Determine the [x, y] coordinate at the center of the cell enclosing the given text.  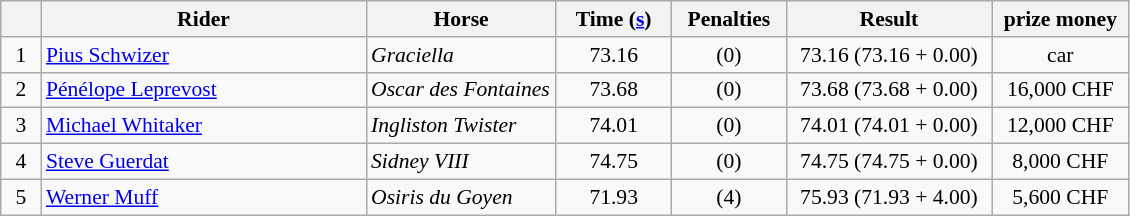
Graciella [461, 55]
8,000 CHF [1061, 162]
73.68 (73.68 + 0.00) [888, 90]
Pius Schwizer [204, 55]
Ingliston Twister [461, 126]
74.75 (74.75 + 0.00) [888, 162]
1 [21, 55]
Pénélope Leprevost [204, 90]
5 [21, 197]
73.68 [614, 90]
Sidney VIII [461, 162]
74.01 [614, 126]
Werner Muff [204, 197]
Michael Whitaker [204, 126]
12,000 CHF [1061, 126]
Penalties [728, 19]
73.16 [614, 55]
Steve Guerdat [204, 162]
74.75 [614, 162]
Time (s) [614, 19]
Result [888, 19]
Horse [461, 19]
car [1061, 55]
73.16 (73.16 + 0.00) [888, 55]
(4) [728, 197]
3 [21, 126]
75.93 (71.93 + 4.00) [888, 197]
71.93 [614, 197]
Rider [204, 19]
5,600 CHF [1061, 197]
Osiris du Goyen [461, 197]
4 [21, 162]
2 [21, 90]
74.01 (74.01 + 0.00) [888, 126]
Oscar des Fontaines [461, 90]
16,000 CHF [1061, 90]
prize money [1061, 19]
